Find where the given text appears and provide that cell's center as [x, y] coordinate. 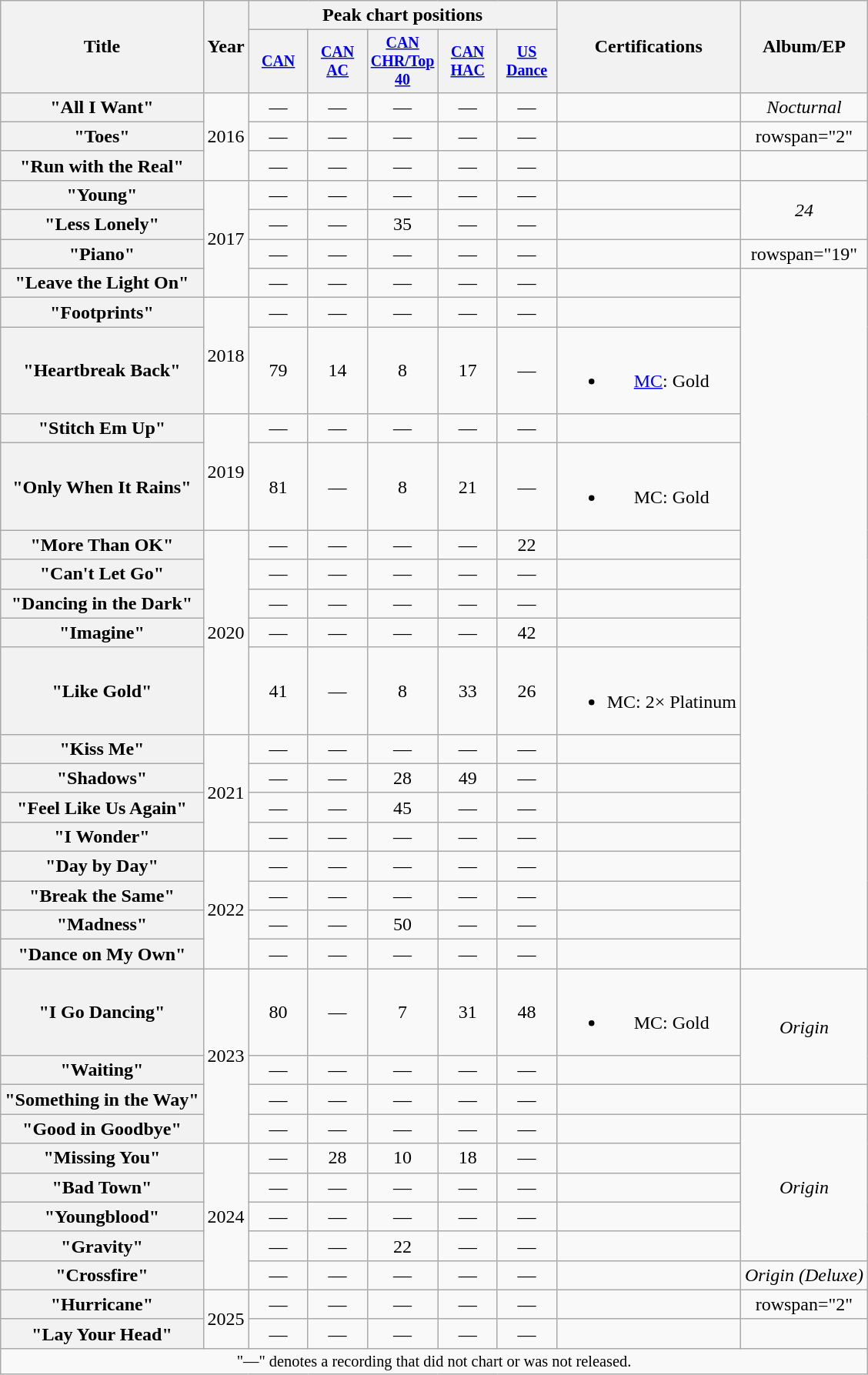
"Less Lonely" [102, 225]
Year [226, 47]
10 [402, 1158]
"Crossfire" [102, 1275]
CANAC [337, 62]
80 [279, 1013]
"Toes" [102, 136]
45 [402, 807]
Album/EP [803, 47]
33 [468, 691]
"Feel Like Us Again" [102, 807]
"Like Gold" [102, 691]
"Kiss Me" [102, 749]
MC: 2× Platinum [648, 691]
2018 [226, 355]
"Can't Let Go" [102, 574]
"Heartbreak Back" [102, 371]
"Gravity" [102, 1246]
2025 [226, 1319]
81 [279, 486]
2016 [226, 136]
2017 [226, 239]
42 [526, 632]
"Run with the Real" [102, 165]
Peak chart positions [402, 15]
CANCHR/Top 40 [402, 62]
"Bad Town" [102, 1187]
"I Go Dancing" [102, 1013]
"Youngblood" [102, 1216]
"Missing You" [102, 1158]
USDance [526, 62]
"Stitch Em Up" [102, 429]
79 [279, 371]
50 [402, 925]
24 [803, 209]
"Hurricane" [102, 1304]
"Imagine" [102, 632]
CAN [279, 62]
"Lay Your Head" [102, 1333]
2019 [226, 472]
rowspan="19" [803, 254]
"—" denotes a recording that did not chart or was not released. [434, 1361]
Certifications [648, 47]
41 [279, 691]
35 [402, 225]
"All I Want" [102, 107]
2023 [226, 1056]
"Only When It Rains" [102, 486]
"Shadows" [102, 778]
Nocturnal [803, 107]
48 [526, 1013]
21 [468, 486]
Origin (Deluxe) [803, 1275]
CANHAC [468, 62]
31 [468, 1013]
2022 [226, 910]
2020 [226, 632]
17 [468, 371]
"Footprints" [102, 312]
"Piano" [102, 254]
"I Wonder" [102, 836]
"Leave the Light On" [102, 283]
18 [468, 1158]
"Waiting" [102, 1070]
49 [468, 778]
"Break the Same" [102, 896]
2024 [226, 1216]
"Dance on My Own" [102, 954]
14 [337, 371]
2021 [226, 793]
"Good in Goodbye" [102, 1129]
"Young" [102, 195]
"Day by Day" [102, 866]
"Dancing in the Dark" [102, 603]
"Madness" [102, 925]
Title [102, 47]
7 [402, 1013]
26 [526, 691]
"Something in the Way" [102, 1100]
"More Than OK" [102, 545]
